Output the [x, y] coordinate of the center of the cell containing the given text.  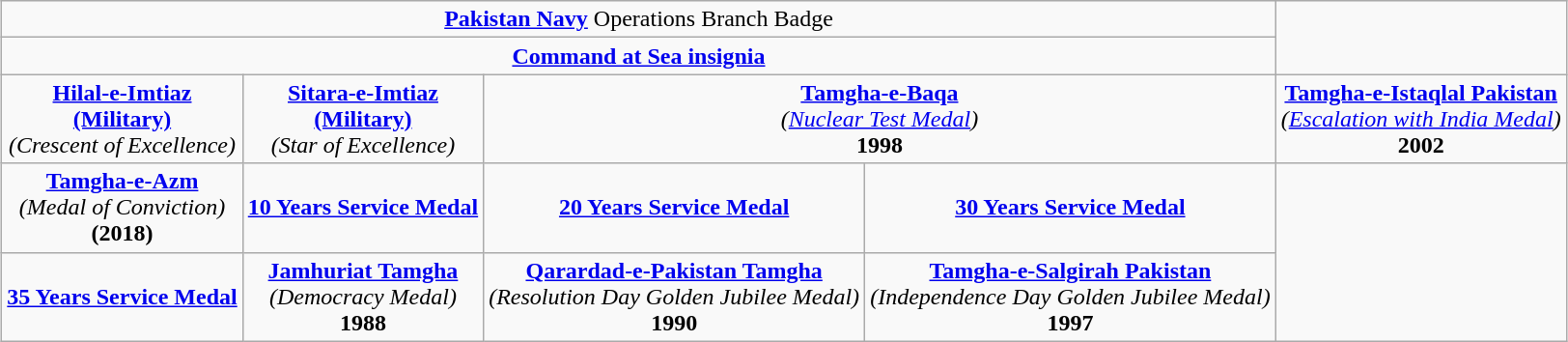
Command at Sea insignia [639, 56]
Tamgha-e-Baqa(Nuclear Test Medal)1998 [880, 119]
10 Years Service Medal [363, 208]
Jamhuriat Tamgha(Democracy Medal)1988 [363, 297]
35 Years Service Medal [122, 297]
30 Years Service Medal [1071, 208]
Tamgha-e-Azm(Medal of Conviction)(2018) [122, 208]
Hilal-e-Imtiaz(Military)(Crescent of Excellence) [122, 119]
Sitara-e-Imtiaz(Military)(Star of Excellence) [363, 119]
20 Years Service Medal [674, 208]
Tamgha-e-Istaqlal Pakistan(Escalation with India Medal)2002 [1421, 119]
Tamgha-e-Salgirah Pakistan(Independence Day Golden Jubilee Medal)1997 [1071, 297]
Pakistan Navy Operations Branch Badge [639, 19]
Qarardad-e-Pakistan Tamgha(Resolution Day Golden Jubilee Medal)1990 [674, 297]
